Search for the cell housing the specified text and yield its (X, Y) center coordinate. 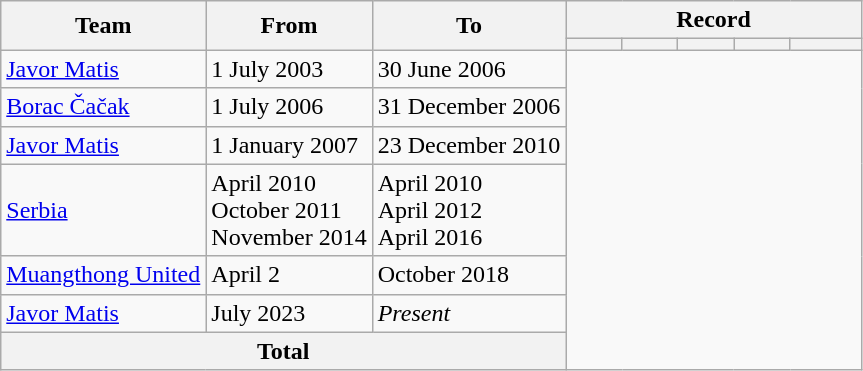
30 June 2006 (469, 69)
Serbia (104, 210)
Total (284, 351)
October 2018 (469, 275)
23 December 2010 (469, 145)
1 January 2007 (289, 145)
Present (469, 313)
July 2023 (289, 313)
Team (104, 26)
Muangthong United (104, 275)
Record (714, 20)
Borac Čačak (104, 107)
April 2010April 2012April 2016 (469, 210)
April 2 (289, 275)
To (469, 26)
April 2010October 2011November 2014 (289, 210)
31 December 2006 (469, 107)
1 July 2006 (289, 107)
1 July 2003 (289, 69)
From (289, 26)
